Identify which cell holds the provided text, then report its (X, Y) central coordinate. 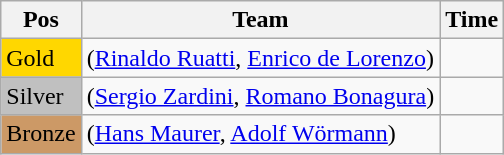
(Sergio Zardini, Romano Bonagura) (260, 96)
(Hans Maurer, Adolf Wörmann) (260, 134)
Pos (41, 20)
(Rinaldo Ruatti, Enrico de Lorenzo) (260, 58)
Bronze (41, 134)
Gold (41, 58)
Time (472, 20)
Silver (41, 96)
Team (260, 20)
